Scan for the cell matching the given text and deliver its [x, y] coordinate at center. 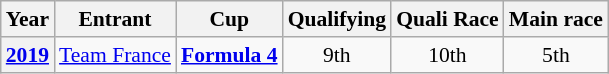
Formula 4 [230, 55]
9th [337, 55]
Cup [230, 19]
10th [448, 55]
2019 [28, 55]
Team France [115, 55]
Entrant [115, 19]
Year [28, 19]
Main race [556, 19]
Qualifying [337, 19]
5th [556, 55]
Quali Race [448, 19]
